Find where the given text appears and provide that cell's center as [X, Y] coordinate. 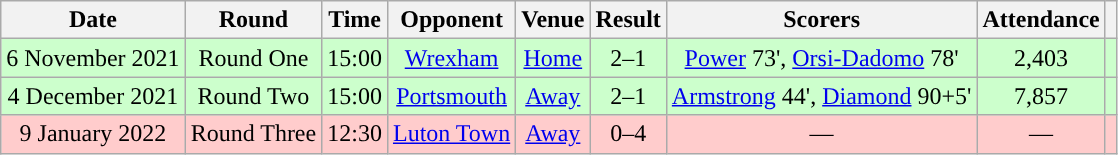
Portsmouth [451, 96]
Opponent [451, 20]
Round Two [254, 96]
Attendance [1041, 20]
Scorers [822, 20]
7,857 [1041, 96]
4 December 2021 [93, 96]
6 November 2021 [93, 58]
12:30 [355, 134]
Wrexham [451, 58]
Time [355, 20]
Luton Town [451, 134]
0–4 [628, 134]
Power 73', Orsi-Dadomo 78' [822, 58]
Venue [553, 20]
2,403 [1041, 58]
Armstrong 44', Diamond 90+5' [822, 96]
9 January 2022 [93, 134]
Round [254, 20]
Date [93, 20]
Round One [254, 58]
Result [628, 20]
Home [553, 58]
Round Three [254, 134]
